Capture the cell that displays the provided text and extract its (x, y) central coordinate. 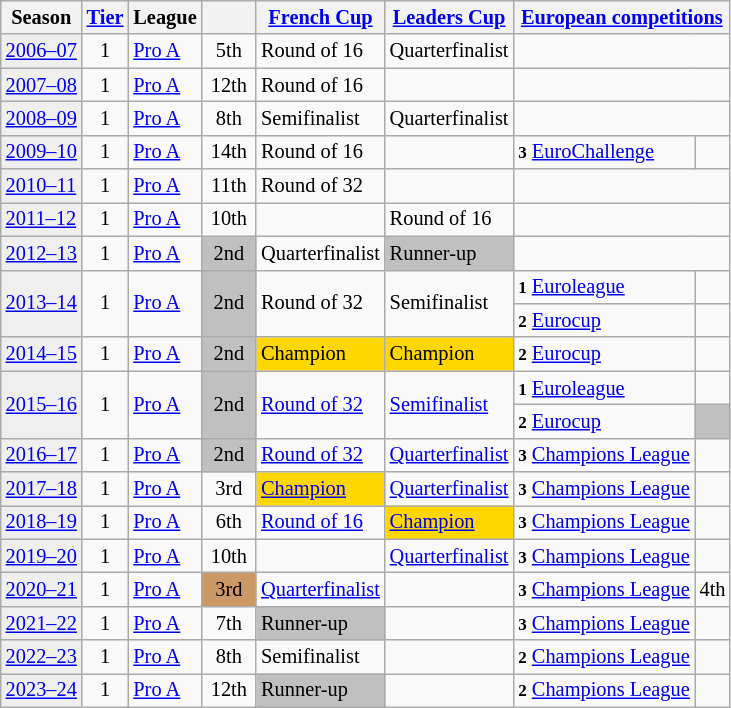
3 EuroChallenge (604, 152)
2010–11 (42, 186)
2015–16 (42, 404)
2006–07 (42, 51)
European competitions (622, 17)
2013–14 (42, 304)
2014–15 (42, 354)
2016–17 (42, 455)
2020–21 (42, 589)
6th (230, 522)
7th (230, 623)
2017–18 (42, 489)
2018–19 (42, 522)
2019–20 (42, 556)
2012–13 (42, 253)
4th (713, 589)
5th (230, 51)
Tier (106, 17)
League (164, 17)
2009–10 (42, 152)
14th (230, 152)
Leaders Cup (450, 17)
2021–22 (42, 623)
French Cup (320, 17)
2023–24 (42, 690)
2011–12 (42, 219)
2022–23 (42, 657)
11th (230, 186)
Season (42, 17)
2008–09 (42, 118)
2007–08 (42, 85)
